For the text-containing cell, return its midpoint in [X, Y] coordinate format. 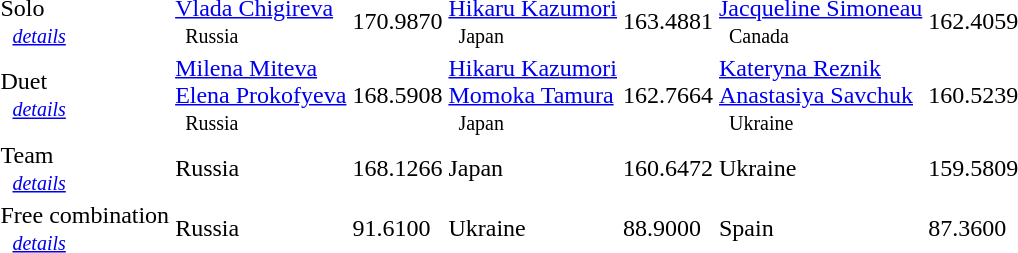
Milena Miteva Elena Prokofyeva Russia [261, 95]
Japan [533, 168]
Russia [261, 168]
Ukraine [821, 168]
162.7664 [668, 95]
168.1266 [398, 168]
160.6472 [668, 168]
168.5908 [398, 95]
Hikaru Kazumori Momoka Tamura Japan [533, 95]
Kateryna Reznik Anastasiya Savchuk Ukraine [821, 95]
